Return the [x, y] coordinate for the center point of the cell that contains the specified text.  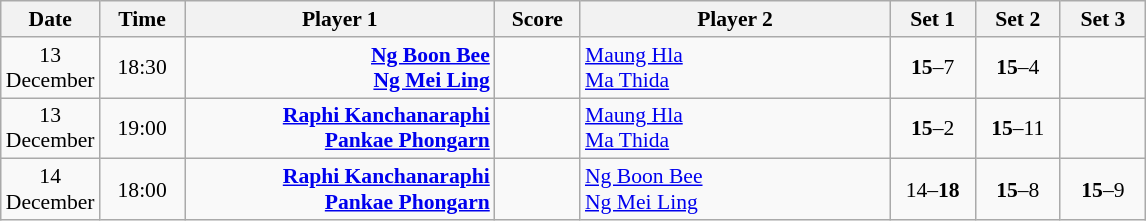
Player 1 [340, 19]
14–18 [932, 190]
Time [142, 19]
15–2 [932, 128]
Player 2 [735, 19]
19:00 [142, 128]
Set 3 [1102, 19]
15–4 [1018, 68]
Date [50, 19]
15–7 [932, 68]
Set 2 [1018, 19]
18:00 [142, 190]
Set 1 [932, 19]
14 December [50, 190]
18:30 [142, 68]
Score [538, 19]
15–8 [1018, 190]
15–11 [1018, 128]
15–9 [1102, 190]
